Locate the cell with the specified text and output its (x, y) center coordinate. 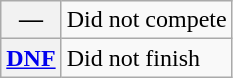
Did not compete (146, 20)
Did not finish (146, 58)
— (31, 20)
DNF (31, 58)
